Identify which cell holds the provided text, then report its [x, y] central coordinate. 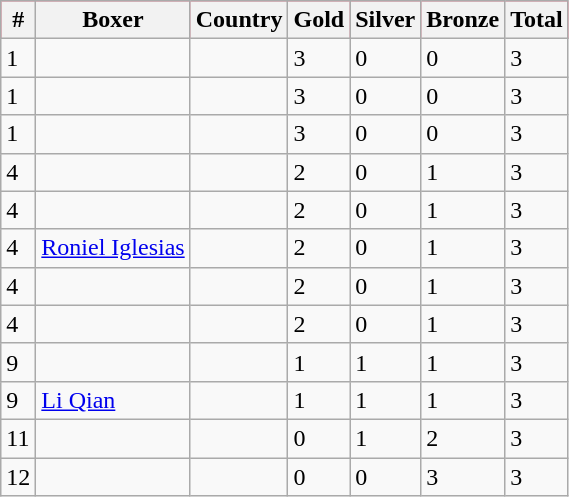
Gold [319, 20]
Total [537, 20]
# [18, 20]
12 [18, 477]
Boxer [113, 20]
Li Qian [113, 400]
Country [239, 20]
Bronze [463, 20]
11 [18, 438]
Roniel Iglesias [113, 248]
Silver [386, 20]
